Pinpoint the cell where the given text exists, returning its (x, y) midpoint coordinate. 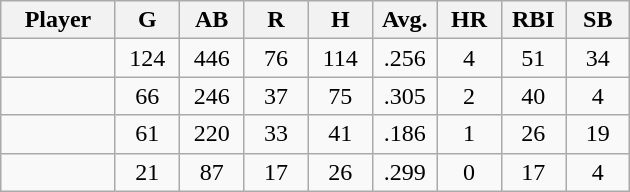
1 (469, 134)
G (147, 20)
.186 (404, 134)
76 (276, 58)
114 (340, 58)
RBI (533, 20)
75 (340, 96)
246 (211, 96)
66 (147, 96)
61 (147, 134)
H (340, 20)
19 (598, 134)
87 (211, 172)
34 (598, 58)
37 (276, 96)
21 (147, 172)
R (276, 20)
51 (533, 58)
.256 (404, 58)
Avg. (404, 20)
33 (276, 134)
40 (533, 96)
2 (469, 96)
.299 (404, 172)
Player (58, 20)
446 (211, 58)
41 (340, 134)
AB (211, 20)
220 (211, 134)
HR (469, 20)
.305 (404, 96)
0 (469, 172)
SB (598, 20)
124 (147, 58)
